Search for the cell housing the specified text and yield its [x, y] center coordinate. 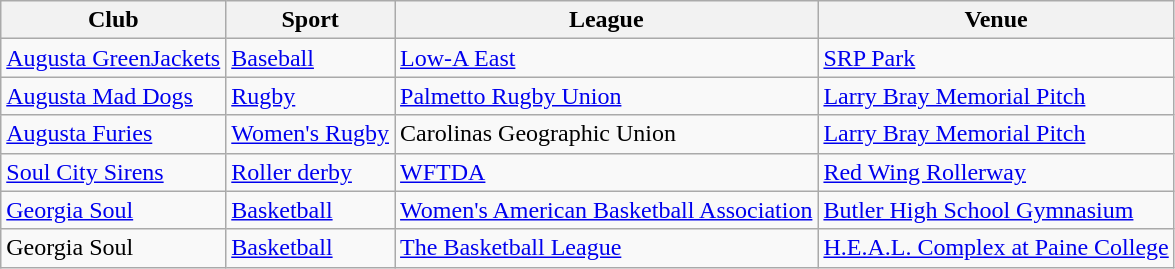
Red Wing Rollerway [996, 172]
Women's Rugby [310, 134]
Augusta Mad Dogs [114, 96]
Club [114, 20]
Baseball [310, 58]
Rugby [310, 96]
Palmetto Rugby Union [606, 96]
Roller derby [310, 172]
WFTDA [606, 172]
Butler High School Gymnasium [996, 210]
SRP Park [996, 58]
Augusta Furies [114, 134]
Soul City Sirens [114, 172]
H.E.A.L. Complex at Paine College [996, 248]
Carolinas Geographic Union [606, 134]
Women's American Basketball Association [606, 210]
League [606, 20]
The Basketball League [606, 248]
Low-A East [606, 58]
Augusta GreenJackets [114, 58]
Sport [310, 20]
Venue [996, 20]
